Provide the (x, y) coordinate of the cell's center where the given text is located.  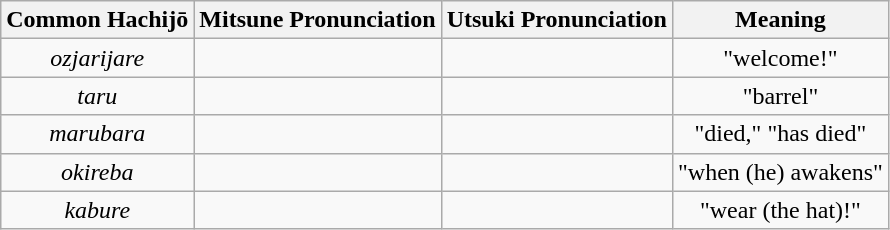
taru (98, 96)
Common Hachijō (98, 20)
"welcome!" (780, 58)
"died," "has died" (780, 134)
Mitsune Pronunciation (318, 20)
Utsuki Pronunciation (556, 20)
kabure (98, 210)
ozjarijare (98, 58)
Meaning (780, 20)
"when (he) awakens" (780, 172)
okireba (98, 172)
"wear (the hat)!" (780, 210)
marubara (98, 134)
"barrel" (780, 96)
